Pinpoint the cell where the given text exists, returning its (x, y) midpoint coordinate. 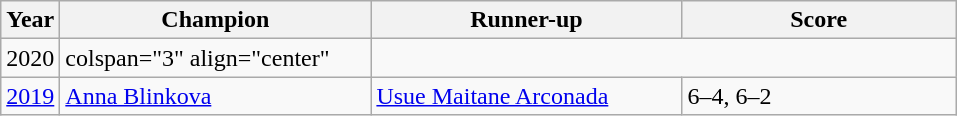
Year (30, 20)
Champion (216, 20)
Score (819, 20)
Usue Maitane Arconada (526, 96)
Anna Blinkova (216, 96)
Runner-up (526, 20)
6–4, 6–2 (819, 96)
2020 (30, 58)
2019 (30, 96)
colspan="3" align="center" (216, 58)
